Output the (X, Y) coordinate of the center of the cell containing the given text.  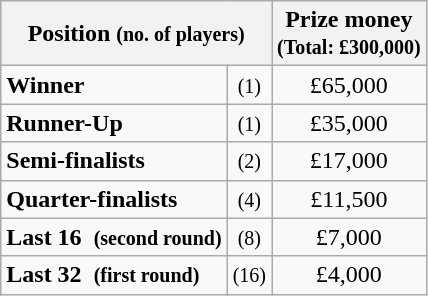
£7,000 (350, 237)
Runner-Up (114, 123)
Prize money(Total: £300,000) (350, 34)
(8) (249, 237)
£17,000 (350, 161)
£4,000 (350, 275)
Quarter-finalists (114, 199)
Winner (114, 85)
£35,000 (350, 123)
Semi-finalists (114, 161)
Last 16 (second round) (114, 237)
£11,500 (350, 199)
Position (no. of players) (136, 34)
£65,000 (350, 85)
(4) (249, 199)
(2) (249, 161)
(16) (249, 275)
Last 32 (first round) (114, 275)
